Extract the [X, Y] coordinate from the center of the cell holding the provided text.  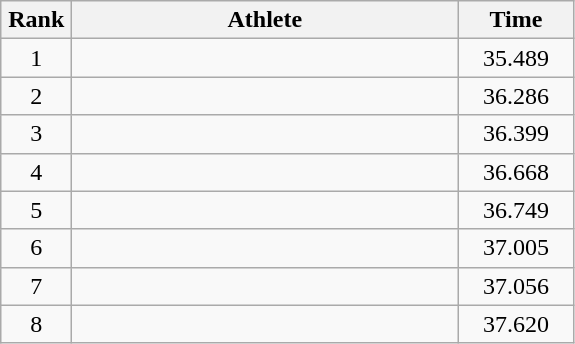
36.749 [516, 210]
36.668 [516, 172]
36.286 [516, 96]
4 [36, 172]
6 [36, 248]
37.056 [516, 286]
2 [36, 96]
Athlete [265, 20]
3 [36, 134]
36.399 [516, 134]
35.489 [516, 58]
1 [36, 58]
Rank [36, 20]
Time [516, 20]
37.005 [516, 248]
7 [36, 286]
5 [36, 210]
37.620 [516, 324]
8 [36, 324]
